Output the (x, y) coordinate of the center of the cell containing the given text.  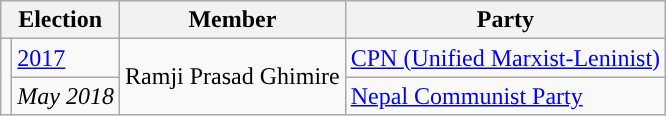
Member (233, 20)
Nepal Communist Party (505, 96)
Party (505, 20)
Election (60, 20)
May 2018 (66, 96)
CPN (Unified Marxist-Leninist) (505, 58)
Ramji Prasad Ghimire (233, 77)
2017 (66, 58)
